Scan for the cell matching the given text and deliver its [X, Y] coordinate at center. 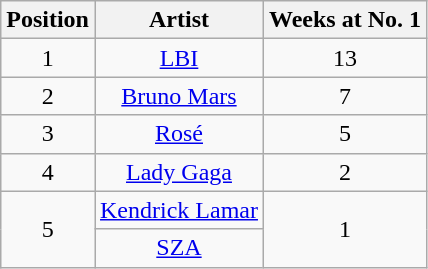
Artist [178, 20]
Weeks at No. 1 [344, 20]
Bruno Mars [178, 96]
Position [48, 20]
Lady Gaga [178, 172]
4 [48, 172]
Kendrick Lamar [178, 210]
13 [344, 58]
LBI [178, 58]
SZA [178, 248]
7 [344, 96]
3 [48, 134]
Rosé [178, 134]
